Identify which cell holds the provided text, then report its [x, y] central coordinate. 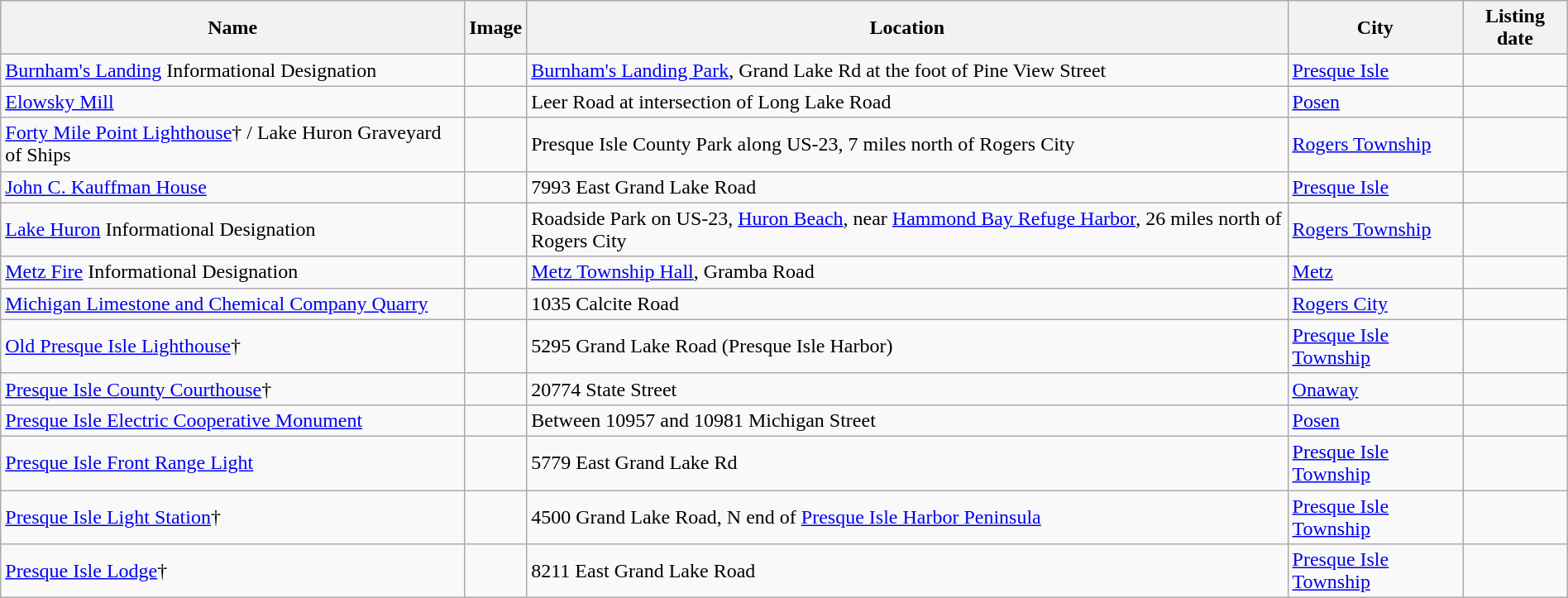
Metz [1375, 272]
8211 East Grand Lake Road [907, 571]
Forty Mile Point Lighthouse† / Lake Huron Graveyard of Ships [233, 144]
20774 State Street [907, 389]
7993 East Grand Lake Road [907, 187]
Name [233, 28]
Presque Isle County Park along US-23, 7 miles north of Rogers City [907, 144]
Burnham's Landing Informational Designation [233, 70]
Michigan Limestone and Chemical Company Quarry [233, 304]
Onaway [1375, 389]
Old Presque Isle Lighthouse† [233, 346]
4500 Grand Lake Road, N end of Presque Isle Harbor Peninsula [907, 516]
City [1375, 28]
5295 Grand Lake Road (Presque Isle Harbor) [907, 346]
Location [907, 28]
1035 Calcite Road [907, 304]
Lake Huron Informational Designation [233, 230]
Roadside Park on US-23, Huron Beach, near Hammond Bay Refuge Harbor, 26 miles north of Rogers City [907, 230]
Presque Isle Light Station† [233, 516]
Burnham's Landing Park, Grand Lake Rd at the foot of Pine View Street [907, 70]
Presque Isle Electric Cooperative Monument [233, 420]
Image [496, 28]
Leer Road at intersection of Long Lake Road [907, 102]
Between 10957 and 10981 Michigan Street [907, 420]
Listing date [1515, 28]
5779 East Grand Lake Rd [907, 463]
Presque Isle Front Range Light [233, 463]
Rogers City [1375, 304]
Presque Isle Lodge† [233, 571]
Elowsky Mill [233, 102]
Presque Isle County Courthouse† [233, 389]
Metz Township Hall, Gramba Road [907, 272]
Metz Fire Informational Designation [233, 272]
John C. Kauffman House [233, 187]
